For the text-containing cell, return its midpoint in [X, Y] coordinate format. 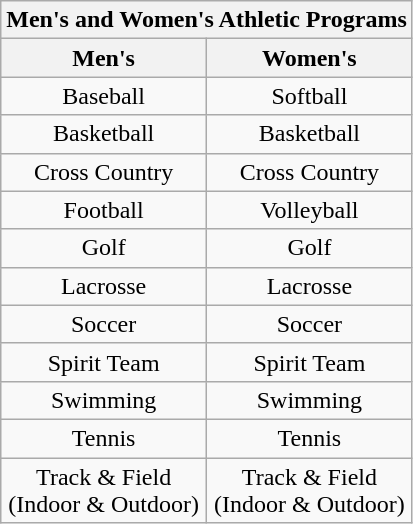
Volleyball [310, 210]
Baseball [104, 96]
Softball [310, 96]
Football [104, 210]
Men's [104, 58]
Women's [310, 58]
Men's and Women's Athletic Programs [207, 20]
